Determine the (X, Y) coordinate at the center of the cell enclosing the given text.  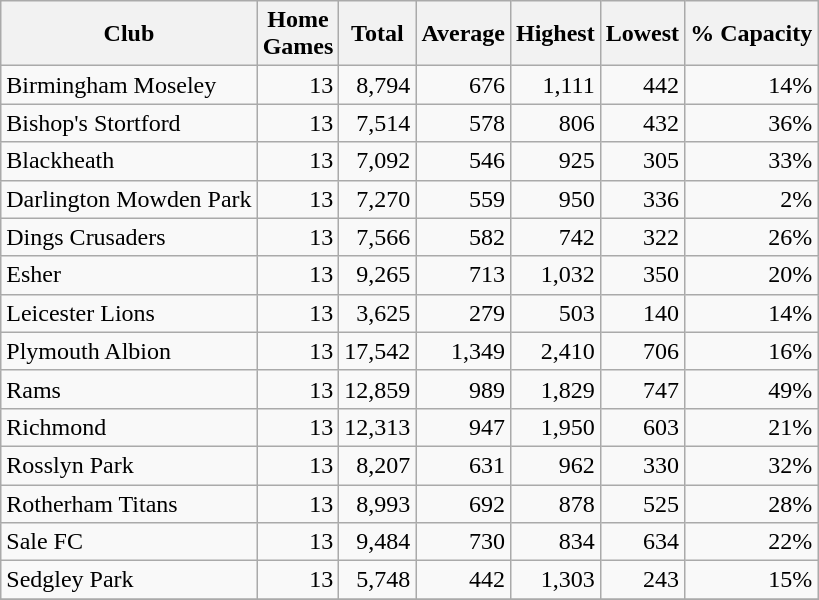
1,349 (464, 351)
947 (464, 427)
350 (642, 275)
747 (642, 389)
9,265 (378, 275)
49% (752, 389)
330 (642, 465)
Club (129, 34)
279 (464, 313)
17,542 (378, 351)
634 (642, 542)
33% (752, 161)
Leicester Lions (129, 313)
7,566 (378, 237)
12,313 (378, 427)
26% (752, 237)
Birmingham Moseley (129, 85)
631 (464, 465)
962 (555, 465)
706 (642, 351)
Total (378, 34)
7,514 (378, 123)
432 (642, 123)
1,111 (555, 85)
% Capacity (752, 34)
Esher (129, 275)
8,993 (378, 503)
Blackheath (129, 161)
15% (752, 580)
5,748 (378, 580)
7,270 (378, 199)
Rotherham Titans (129, 503)
525 (642, 503)
546 (464, 161)
305 (642, 161)
32% (752, 465)
503 (555, 313)
Bishop's Stortford (129, 123)
322 (642, 237)
806 (555, 123)
Highest (555, 34)
36% (752, 123)
692 (464, 503)
713 (464, 275)
336 (642, 199)
140 (642, 313)
Rosslyn Park (129, 465)
582 (464, 237)
Rams (129, 389)
7,092 (378, 161)
Sedgley Park (129, 580)
9,484 (378, 542)
878 (555, 503)
Richmond (129, 427)
243 (642, 580)
Plymouth Albion (129, 351)
28% (752, 503)
8,207 (378, 465)
2% (752, 199)
Average (464, 34)
989 (464, 389)
603 (642, 427)
16% (752, 351)
1,950 (555, 427)
HomeGames (298, 34)
20% (752, 275)
676 (464, 85)
8,794 (378, 85)
730 (464, 542)
559 (464, 199)
1,829 (555, 389)
834 (555, 542)
21% (752, 427)
12,859 (378, 389)
3,625 (378, 313)
578 (464, 123)
925 (555, 161)
Darlington Mowden Park (129, 199)
Lowest (642, 34)
2,410 (555, 351)
1,303 (555, 580)
1,032 (555, 275)
22% (752, 542)
Sale FC (129, 542)
Dings Crusaders (129, 237)
742 (555, 237)
950 (555, 199)
